Locate the cell with the specified text and output its (X, Y) center coordinate. 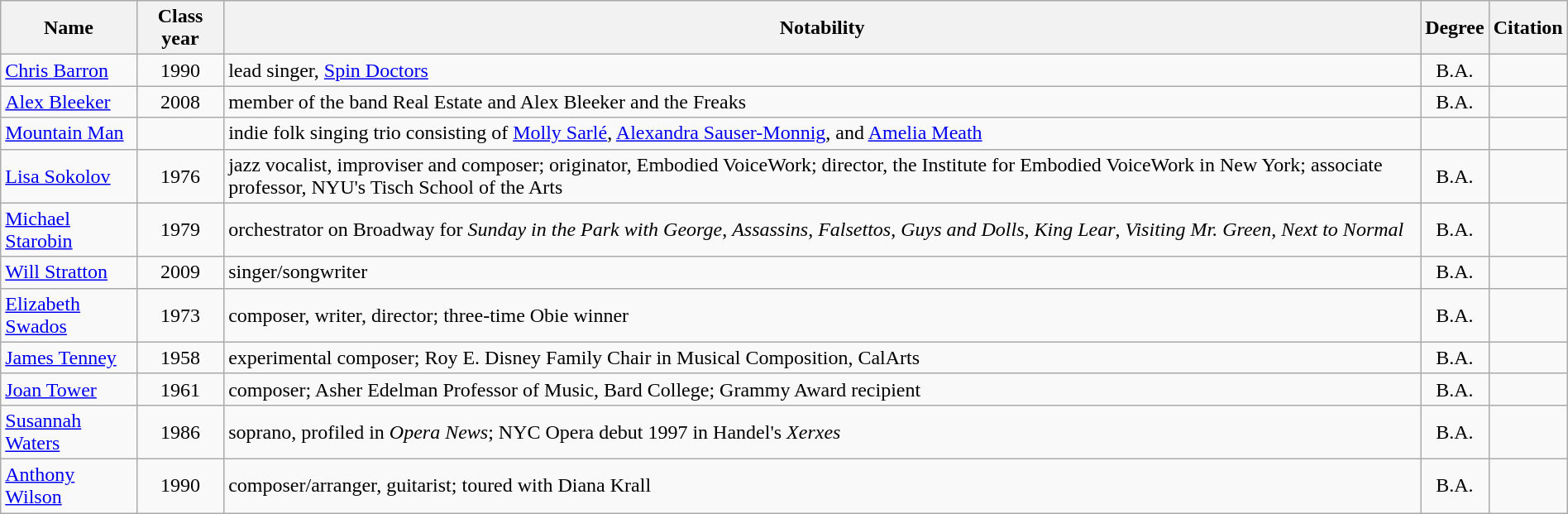
Mountain Man (69, 133)
Alex Bleeker (69, 102)
2009 (180, 272)
1986 (180, 432)
2008 (180, 102)
1973 (180, 315)
Michael Starobin (69, 230)
1958 (180, 358)
Degree (1456, 28)
member of the band Real Estate and Alex Bleeker and the Freaks (822, 102)
Class year (180, 28)
composer/arranger, guitarist; toured with Diana Krall (822, 485)
experimental composer; Roy E. Disney Family Chair in Musical Composition, CalArts (822, 358)
Will Stratton (69, 272)
Elizabeth Swados (69, 315)
Lisa Sokolov (69, 175)
1961 (180, 389)
Joan Tower (69, 389)
composer, writer, director; three-time Obie winner (822, 315)
Citation (1528, 28)
1976 (180, 175)
singer/songwriter (822, 272)
lead singer, Spin Doctors (822, 70)
Name (69, 28)
Susannah Waters (69, 432)
Notability (822, 28)
James Tenney (69, 358)
soprano, profiled in Opera News; NYC Opera debut 1997 in Handel's Xerxes (822, 432)
Chris Barron (69, 70)
composer; Asher Edelman Professor of Music, Bard College; Grammy Award recipient (822, 389)
orchestrator on Broadway for Sunday in the Park with George, Assassins, Falsettos, Guys and Dolls, King Lear, Visiting Mr. Green, Next to Normal (822, 230)
1979 (180, 230)
indie folk singing trio consisting of Molly Sarlé, Alexandra Sauser-Monnig, and Amelia Meath (822, 133)
Anthony Wilson (69, 485)
